Extract the [x, y] coordinate from the center of the cell holding the provided text.  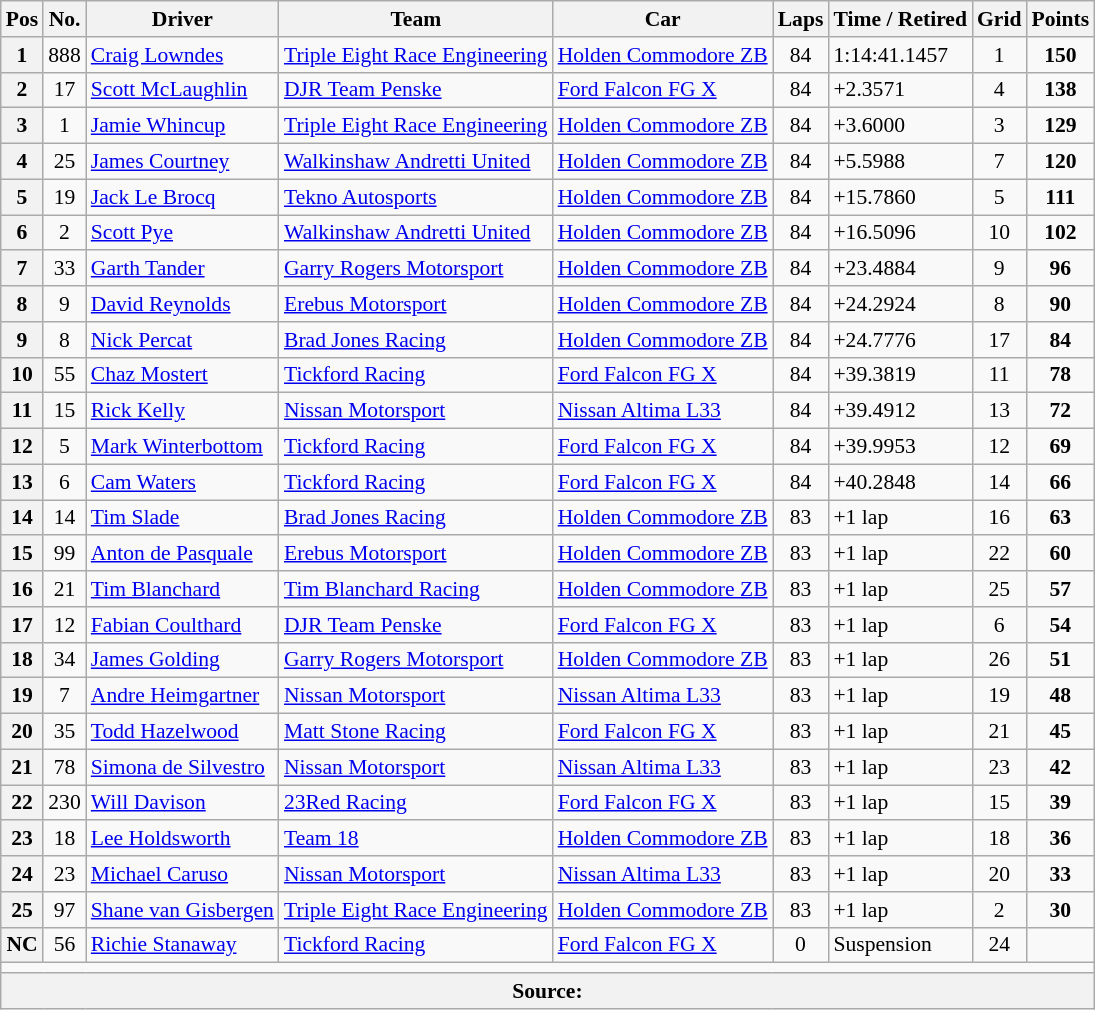
39 [1061, 803]
James Courtney [182, 162]
Shane van Gisbergen [182, 910]
150 [1061, 55]
+39.3819 [900, 375]
Suspension [900, 945]
Michael Caruso [182, 874]
Fabian Coulthard [182, 625]
138 [1061, 90]
54 [1061, 625]
David Reynolds [182, 304]
Richie Stanaway [182, 945]
Jamie Whincup [182, 126]
51 [1061, 660]
Simona de Silvestro [182, 767]
63 [1061, 518]
26 [1000, 660]
45 [1061, 732]
1:14:41.1457 [900, 55]
Pos [22, 19]
111 [1061, 197]
Cam Waters [182, 482]
69 [1061, 447]
NC [22, 945]
+15.7860 [900, 197]
Tim Blanchard Racing [416, 589]
23Red Racing [416, 803]
72 [1061, 411]
Points [1061, 19]
+39.9953 [900, 447]
Anton de Pasquale [182, 554]
57 [1061, 589]
+5.5988 [900, 162]
Scott Pye [182, 233]
James Golding [182, 660]
96 [1061, 269]
Andre Heimgartner [182, 696]
102 [1061, 233]
Driver [182, 19]
30 [1061, 910]
Tekno Autosports [416, 197]
+2.3571 [900, 90]
66 [1061, 482]
48 [1061, 696]
Tim Blanchard [182, 589]
60 [1061, 554]
888 [64, 55]
Rick Kelly [182, 411]
34 [64, 660]
230 [64, 803]
+39.4912 [900, 411]
36 [1061, 839]
55 [64, 375]
Source: [548, 991]
Tim Slade [182, 518]
Matt Stone Racing [416, 732]
Jack Le Brocq [182, 197]
Team 18 [416, 839]
Time / Retired [900, 19]
+24.7776 [900, 340]
Garth Tander [182, 269]
90 [1061, 304]
Nick Percat [182, 340]
Todd Hazelwood [182, 732]
+24.2924 [900, 304]
Will Davison [182, 803]
+23.4884 [900, 269]
0 [801, 945]
+40.2848 [900, 482]
Craig Lowndes [182, 55]
Laps [801, 19]
Scott McLaughlin [182, 90]
Car [663, 19]
+3.6000 [900, 126]
Team [416, 19]
129 [1061, 126]
Grid [1000, 19]
+16.5096 [900, 233]
35 [64, 732]
99 [64, 554]
Chaz Mostert [182, 375]
120 [1061, 162]
42 [1061, 767]
No. [64, 19]
Mark Winterbottom [182, 447]
56 [64, 945]
Lee Holdsworth [182, 839]
97 [64, 910]
